Provide the [x, y] coordinate of the cell's center where the given text is located.  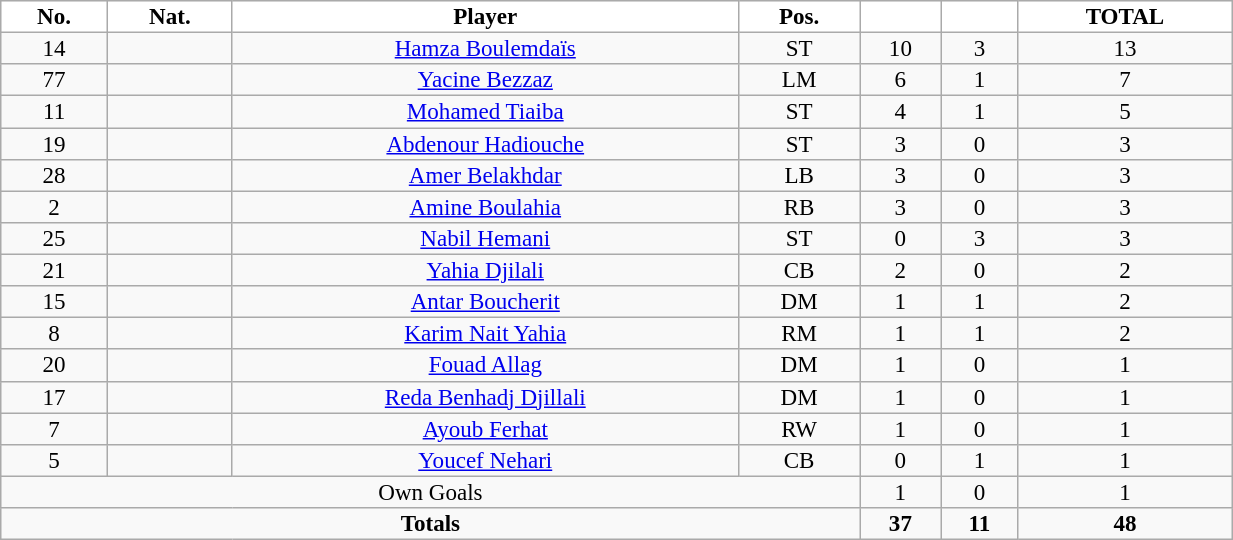
15 [54, 302]
Amine Boulahia [485, 207]
48 [1124, 524]
LB [799, 176]
RM [799, 334]
28 [54, 176]
LM [799, 80]
25 [54, 239]
Totals [430, 524]
Hamza Boulemdaïs [485, 49]
Yacine Bezzaz [485, 80]
Nabil Hemani [485, 239]
10 [900, 49]
Player [485, 17]
Nat. [170, 17]
Karim Nait Yahia [485, 334]
17 [54, 397]
Reda Benhadj Djillali [485, 397]
TOTAL [1124, 17]
No. [54, 17]
Yahia Djilali [485, 271]
Abdenour Hadiouche [485, 144]
6 [900, 80]
37 [900, 524]
Amer Belakhdar [485, 176]
20 [54, 366]
21 [54, 271]
Pos. [799, 17]
Own Goals [430, 492]
4 [900, 112]
Youcef Nehari [485, 461]
Fouad Allag [485, 366]
RW [799, 429]
8 [54, 334]
Mohamed Tiaiba [485, 112]
14 [54, 49]
13 [1124, 49]
Antar Boucherit [485, 302]
Ayoub Ferhat [485, 429]
19 [54, 144]
77 [54, 80]
RB [799, 207]
